Locate the cell with the specified text and output its (X, Y) center coordinate. 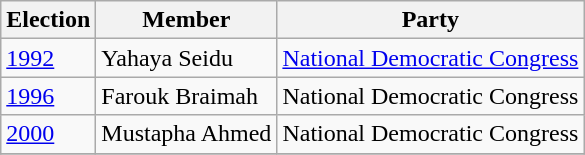
Party (430, 20)
Farouk Braimah (186, 96)
Member (186, 20)
2000 (48, 134)
Yahaya Seidu (186, 58)
Mustapha Ahmed (186, 134)
1996 (48, 96)
Election (48, 20)
1992 (48, 58)
